For the text-containing cell, return its midpoint in (X, Y) coordinate format. 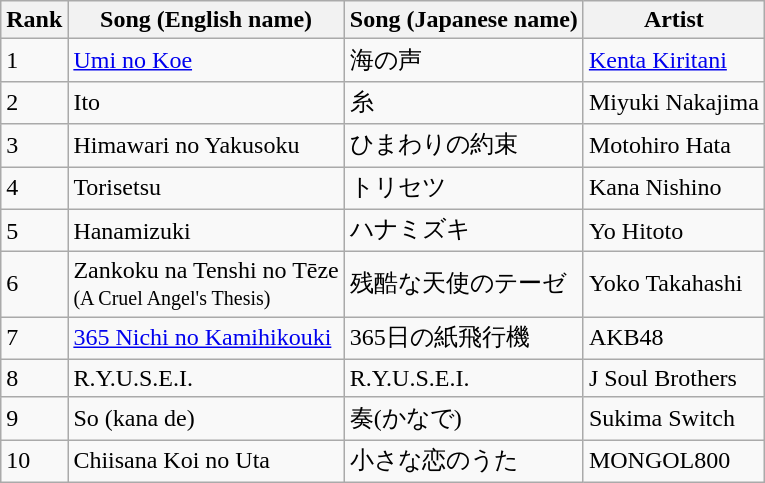
6 (34, 284)
Ito (206, 102)
9 (34, 418)
8 (34, 378)
Song (English name) (206, 20)
Yo Hitoto (674, 230)
Kana Nishino (674, 188)
10 (34, 462)
So (kana de) (206, 418)
糸 (464, 102)
トリセツ (464, 188)
Chiisana Koi no Uta (206, 462)
海の声 (464, 60)
Hanamizuki (206, 230)
Sukima Switch (674, 418)
1 (34, 60)
Zankoku na Tenshi no Tēze (A Cruel Angel's Thesis) (206, 284)
Yoko Takahashi (674, 284)
Umi no Koe (206, 60)
Torisetsu (206, 188)
4 (34, 188)
ハナミズキ (464, 230)
Motohiro Hata (674, 146)
365日の紙飛行機 (464, 338)
5 (34, 230)
小さな恋のうた (464, 462)
J Soul Brothers (674, 378)
Miyuki Nakajima (674, 102)
2 (34, 102)
ひまわりの約束 (464, 146)
残酷な天使のテーゼ (464, 284)
MONGOL800 (674, 462)
AKB48 (674, 338)
奏(かなで) (464, 418)
Artist (674, 20)
Himawari no Yakusoku (206, 146)
7 (34, 338)
Song (Japanese name) (464, 20)
Kenta Kiritani (674, 60)
Rank (34, 20)
3 (34, 146)
365 Nichi no Kamihikouki (206, 338)
